Determine the (X, Y) coordinate at the center of the cell enclosing the given text.  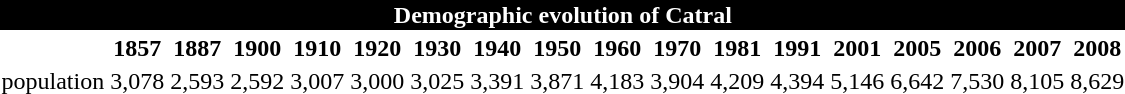
1991 (798, 48)
1960 (618, 48)
1857 (138, 48)
1930 (438, 48)
1970 (678, 48)
2005 (918, 48)
2007 (1038, 48)
2001 (858, 48)
1981 (738, 48)
1887 (198, 48)
1910 (318, 48)
2006 (978, 48)
1940 (498, 48)
1900 (258, 48)
1950 (558, 48)
1920 (378, 48)
